For the text-containing cell, return its midpoint in [X, Y] coordinate format. 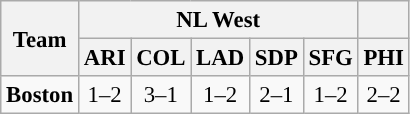
SFG [330, 58]
Team [40, 38]
3–1 [161, 95]
ARI [104, 58]
2–2 [384, 95]
PHI [384, 58]
Boston [40, 95]
2–1 [277, 95]
SDP [277, 58]
LAD [220, 58]
COL [161, 58]
NL West [218, 20]
